Identify which cell holds the provided text, then report its (X, Y) central coordinate. 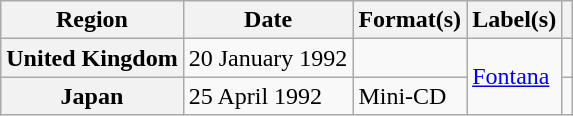
Region (92, 20)
Label(s) (514, 20)
Japan (92, 96)
United Kingdom (92, 58)
Fontana (514, 77)
Date (268, 20)
20 January 1992 (268, 58)
Format(s) (410, 20)
25 April 1992 (268, 96)
Mini-CD (410, 96)
